From the cell containing the given text, extract its center point as (X, Y) coordinate. 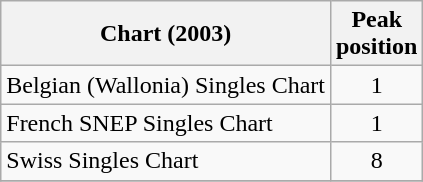
Belgian (Wallonia) Singles Chart (166, 85)
Peakposition (376, 34)
Chart (2003) (166, 34)
8 (376, 161)
Swiss Singles Chart (166, 161)
French SNEP Singles Chart (166, 123)
